Search for the cell housing the specified text and yield its (x, y) center coordinate. 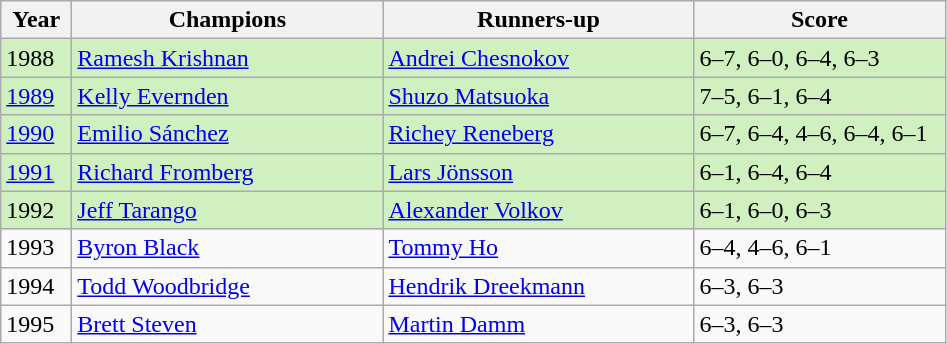
1988 (36, 58)
Kelly Evernden (228, 96)
Year (36, 20)
Lars Jönsson (538, 172)
1990 (36, 134)
1991 (36, 172)
6–1, 6–4, 6–4 (820, 172)
7–5, 6–1, 6–4 (820, 96)
Emilio Sánchez (228, 134)
1994 (36, 286)
1993 (36, 248)
Alexander Volkov (538, 210)
Richey Reneberg (538, 134)
1995 (36, 324)
1992 (36, 210)
Brett Steven (228, 324)
Ramesh Krishnan (228, 58)
Score (820, 20)
Hendrik Dreekmann (538, 286)
Shuzo Matsuoka (538, 96)
Champions (228, 20)
Runners-up (538, 20)
6–1, 6–0, 6–3 (820, 210)
6–7, 6–0, 6–4, 6–3 (820, 58)
Byron Black (228, 248)
Todd Woodbridge (228, 286)
Martin Damm (538, 324)
Richard Fromberg (228, 172)
Jeff Tarango (228, 210)
6–4, 4–6, 6–1 (820, 248)
Tommy Ho (538, 248)
1989 (36, 96)
Andrei Chesnokov (538, 58)
6–7, 6–4, 4–6, 6–4, 6–1 (820, 134)
